Detect which cell encompasses the target text, then output its (X, Y) center coordinate. 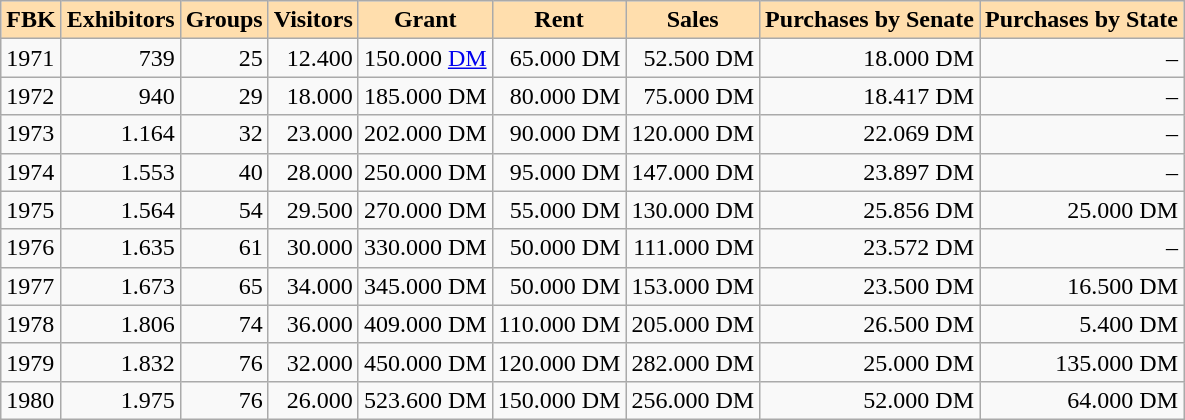
95.000 DM (559, 172)
75.000 DM (693, 96)
1975 (31, 210)
Exhibitors (120, 20)
1.975 (120, 400)
1980 (31, 400)
23.897 DM (870, 172)
32 (224, 134)
40 (224, 172)
1.673 (120, 286)
18.000 DM (870, 58)
Visitors (313, 20)
250.000 DM (425, 172)
52.500 DM (693, 58)
26.500 DM (870, 324)
130.000 DM (693, 210)
110.000 DM (559, 324)
90.000 DM (559, 134)
135.000 DM (1082, 362)
185.000 DM (425, 96)
Groups (224, 20)
256.000 DM (693, 400)
1.832 (120, 362)
FBK (31, 20)
153.000 DM (693, 286)
1977 (31, 286)
1978 (31, 324)
74 (224, 324)
282.000 DM (693, 362)
111.000 DM (693, 248)
1973 (31, 134)
25.856 DM (870, 210)
330.000 DM (425, 248)
23.572 DM (870, 248)
18.417 DM (870, 96)
Sales (693, 20)
270.000 DM (425, 210)
65 (224, 286)
1972 (31, 96)
12.400 (313, 58)
Purchases by State (1082, 20)
147.000 DM (693, 172)
23.500 DM (870, 286)
523.600 DM (425, 400)
1971 (31, 58)
55.000 DM (559, 210)
1.806 (120, 324)
1979 (31, 362)
26.000 (313, 400)
1.564 (120, 210)
1.164 (120, 134)
Purchases by Senate (870, 20)
739 (120, 58)
1976 (31, 248)
32.000 (313, 362)
16.500 DM (1082, 286)
64.000 DM (1082, 400)
29 (224, 96)
940 (120, 96)
409.000 DM (425, 324)
205.000 DM (693, 324)
54 (224, 210)
345.000 DM (425, 286)
36.000 (313, 324)
80.000 DM (559, 96)
22.069 DM (870, 134)
450.000 DM (425, 362)
61 (224, 248)
30.000 (313, 248)
29.500 (313, 210)
Grant (425, 20)
65.000 DM (559, 58)
5.400 DM (1082, 324)
Rent (559, 20)
25 (224, 58)
1974 (31, 172)
34.000 (313, 286)
18.000 (313, 96)
202.000 DM (425, 134)
1.553 (120, 172)
52.000 DM (870, 400)
23.000 (313, 134)
1.635 (120, 248)
28.000 (313, 172)
